Detect which cell encompasses the target text, then output its [x, y] center coordinate. 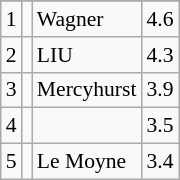
4.6 [160, 19]
3.9 [160, 90]
1 [12, 19]
Le Moyne [87, 162]
Wagner [87, 19]
3.4 [160, 162]
3 [12, 90]
LIU [87, 55]
4.3 [160, 55]
5 [12, 162]
4 [12, 126]
2 [12, 55]
Mercyhurst [87, 90]
3.5 [160, 126]
